Return the (x, y) coordinate for the center point of the cell that contains the specified text.  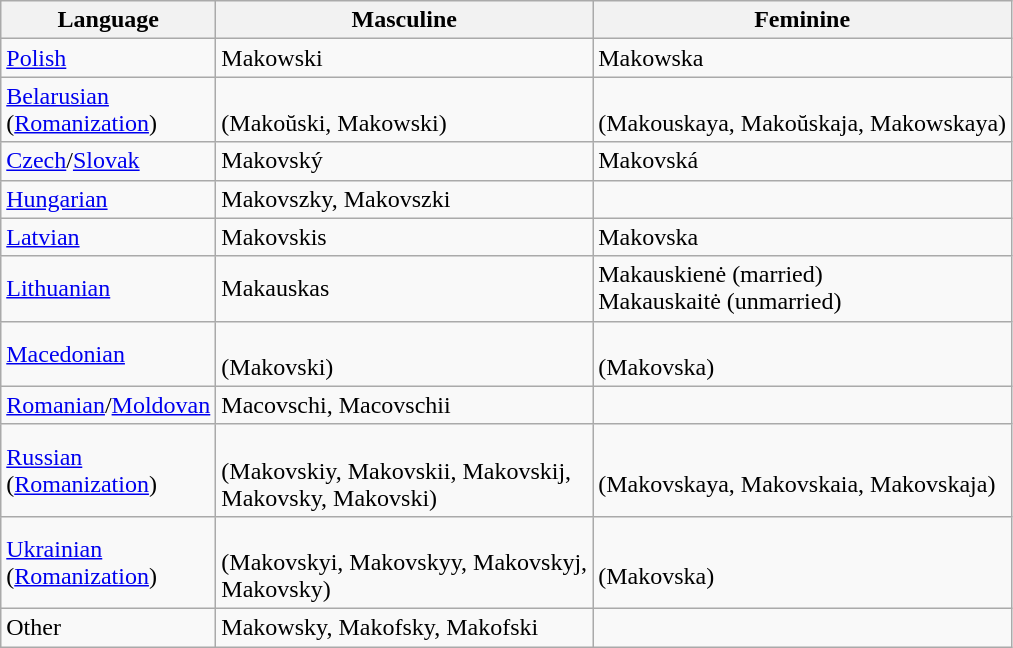
Macedonian (108, 354)
(Makovskiy, Makovskii, Makovskij, Makovsky, Makovski) (404, 470)
(Makovskyi, Makovskyy, Makovskyj, Makovsky) (404, 562)
Makovszky, Makovszki (404, 199)
Makovský (404, 161)
Makowsky, Makofsky, Makofski (404, 627)
Makovska (802, 237)
Czech/Slovak (108, 161)
Feminine (802, 20)
Latvian (108, 237)
Hungarian (108, 199)
Romanian/Moldovan (108, 405)
Language (108, 20)
Makauskas (404, 288)
Makauskienė (married) Makauskaitė (unmarried) (802, 288)
Russian (Romanization) (108, 470)
Other (108, 627)
Masculine (404, 20)
(Makoŭski, Makowski) (404, 110)
Macovschi, Macovschii (404, 405)
Makowski (404, 58)
Makowska (802, 58)
(Makovskaya, Makovskaia, Makovskaja) (802, 470)
Lithuanian (108, 288)
Ukrainian (Romanization) (108, 562)
Makovská (802, 161)
(Makouskaya, Makoŭskaja, Makowskaya) (802, 110)
Belarusian (Romanization) (108, 110)
(Makovski) (404, 354)
Makovskis (404, 237)
Polish (108, 58)
